Extract the (x, y) coordinate from the center of the cell holding the provided text.  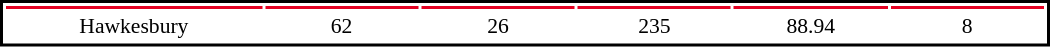
88.94 (810, 26)
62 (342, 26)
Hawkesbury (134, 26)
8 (968, 26)
26 (498, 26)
235 (654, 26)
